Provide the [x, y] coordinate of the cell's center where the given text is located.  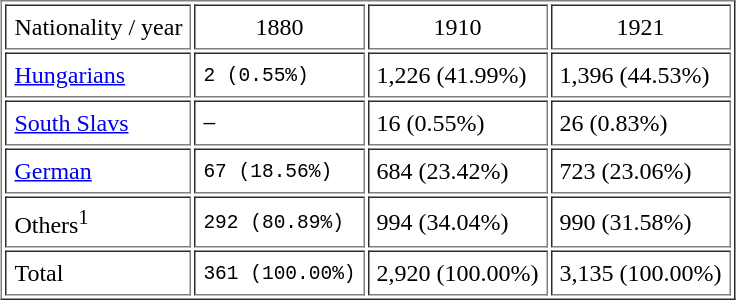
2,920 (100.00%) [458, 274]
1880 [279, 26]
1921 [641, 26]
26 (0.83%) [641, 122]
3,135 (100.00%) [641, 274]
Others1 [98, 222]
67 (18.56%) [279, 170]
South Slavs [98, 122]
1,396 (44.53%) [641, 74]
— [279, 122]
990 (31.58%) [641, 222]
Hungarians [98, 74]
2 (0.55%) [279, 74]
684 (23.42%) [458, 170]
1,226 (41.99%) [458, 74]
German [98, 170]
16 (0.55%) [458, 122]
723 (23.06%) [641, 170]
Total [98, 274]
292 (80.89%) [279, 222]
994 (34.04%) [458, 222]
Nationality / year [98, 26]
361 (100.00%) [279, 274]
1910 [458, 26]
